Return the (X, Y) coordinate for the center point of the cell that contains the specified text.  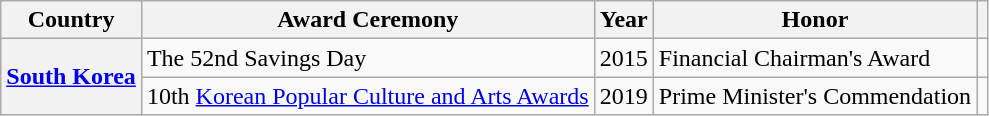
2019 (624, 96)
Honor (814, 20)
The 52nd Savings Day (368, 58)
10th Korean Popular Culture and Arts Awards (368, 96)
Prime Minister's Commendation (814, 96)
Year (624, 20)
2015 (624, 58)
Award Ceremony (368, 20)
Financial Chairman's Award (814, 58)
Country (72, 20)
South Korea (72, 77)
